Return [X, Y] of the center of cell containing provided text 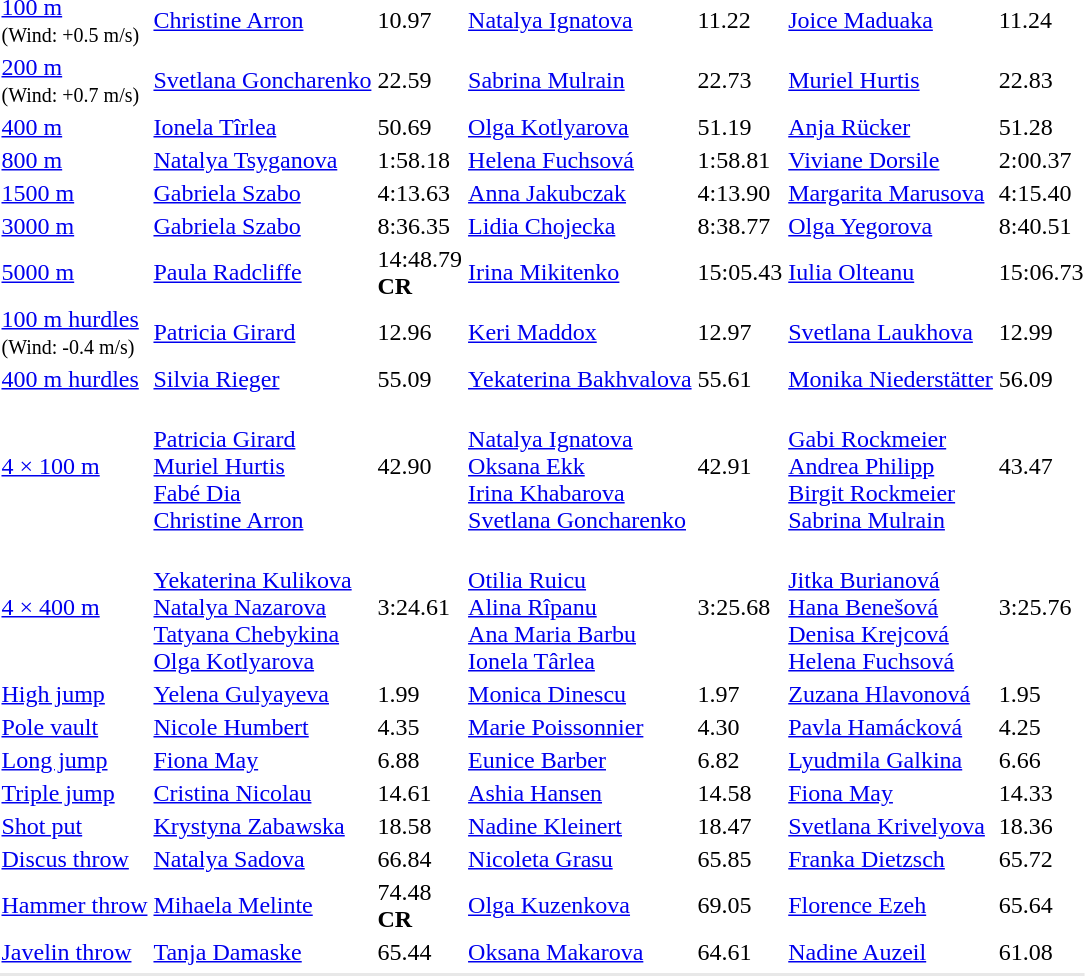
400 m hurdles [74, 379]
200 m(Wind: +0.7 m/s) [74, 80]
18.58 [420, 826]
14.58 [740, 793]
66.84 [420, 859]
14:48.79CR [420, 272]
Helena Fuchsová [580, 160]
Zuzana Hlavonová [891, 694]
3000 m [74, 226]
15:05.43 [740, 272]
3:24.61 [420, 607]
1.95 [1041, 694]
100 m hurdles(Wind: -0.4 m/s) [74, 332]
Nadine Auzeil [891, 952]
22.59 [420, 80]
Natalya Sadova [262, 859]
Otilia RuicuAlina RîpanuAna Maria BarbuIonela Târlea [580, 607]
Natalya Tsyganova [262, 160]
Sabrina Mulrain [580, 80]
Pavla Hamácková [891, 727]
Javelin throw [74, 952]
12.97 [740, 332]
Marie Poissonnier [580, 727]
Anja Rücker [891, 127]
14.61 [420, 793]
69.05 [740, 906]
61.08 [1041, 952]
Olga Yegorova [891, 226]
74.48CR [420, 906]
Hammer throw [74, 906]
Monica Dinescu [580, 694]
High jump [74, 694]
4.35 [420, 727]
Nicole Humbert [262, 727]
1:58.18 [420, 160]
22.83 [1041, 80]
15:06.73 [1041, 272]
Oksana Makarova [580, 952]
800 m [74, 160]
8:40.51 [1041, 226]
3:25.68 [740, 607]
Lidia Chojecka [580, 226]
Olga Kuzenkova [580, 906]
Triple jump [74, 793]
43.47 [1041, 466]
Silvia Rieger [262, 379]
Florence Ezeh [891, 906]
Ashia Hansen [580, 793]
Viviane Dorsile [891, 160]
1:58.81 [740, 160]
18.36 [1041, 826]
4 × 400 m [74, 607]
Franka Dietzsch [891, 859]
Muriel Hurtis [891, 80]
2:00.37 [1041, 160]
Irina Mikitenko [580, 272]
Pole vault [74, 727]
Svetlana Krivelyova [891, 826]
22.73 [740, 80]
65.44 [420, 952]
65.64 [1041, 906]
Cristina Nicolau [262, 793]
4:13.63 [420, 193]
Shot put [74, 826]
1500 m [74, 193]
55.09 [420, 379]
5000 m [74, 272]
Paula Radcliffe [262, 272]
65.85 [740, 859]
6.88 [420, 760]
Olga Kotlyarova [580, 127]
Lyudmila Galkina [891, 760]
64.61 [740, 952]
Nicoleta Grasu [580, 859]
18.47 [740, 826]
Yekaterina Bakhvalova [580, 379]
Eunice Barber [580, 760]
4.25 [1041, 727]
Monika Niederstätter [891, 379]
Keri Maddox [580, 332]
1.99 [420, 694]
6.66 [1041, 760]
14.33 [1041, 793]
Iulia Olteanu [891, 272]
4.30 [740, 727]
Yelena Gulyayeva [262, 694]
Natalya IgnatovaOksana EkkIrina KhabarovaSvetlana Goncharenko [580, 466]
Mihaela Melinte [262, 906]
Nadine Kleinert [580, 826]
Svetlana Goncharenko [262, 80]
8:36.35 [420, 226]
55.61 [740, 379]
Ionela Tîrlea [262, 127]
12.99 [1041, 332]
4 × 100 m [74, 466]
4:13.90 [740, 193]
51.19 [740, 127]
42.90 [420, 466]
Patricia GirardMuriel HurtisFabé DiaChristine Arron [262, 466]
Yekaterina KulikovaNatalya NazarovaTatyana ChebykinaOlga Kotlyarova [262, 607]
Long jump [74, 760]
Anna Jakubczak [580, 193]
Krystyna Zabawska [262, 826]
50.69 [420, 127]
Discus throw [74, 859]
Tanja Damaske [262, 952]
51.28 [1041, 127]
400 m [74, 127]
Patricia Girard [262, 332]
Svetlana Laukhova [891, 332]
4:15.40 [1041, 193]
Gabi RockmeierAndrea PhilippBirgit RockmeierSabrina Mulrain [891, 466]
6.82 [740, 760]
3:25.76 [1041, 607]
Jitka BurianováHana BenešováDenisa KrejcováHelena Fuchsová [891, 607]
65.72 [1041, 859]
Margarita Marusova [891, 193]
56.09 [1041, 379]
1.97 [740, 694]
42.91 [740, 466]
12.96 [420, 332]
8:38.77 [740, 226]
